Identify which cell holds the provided text, then report its (x, y) central coordinate. 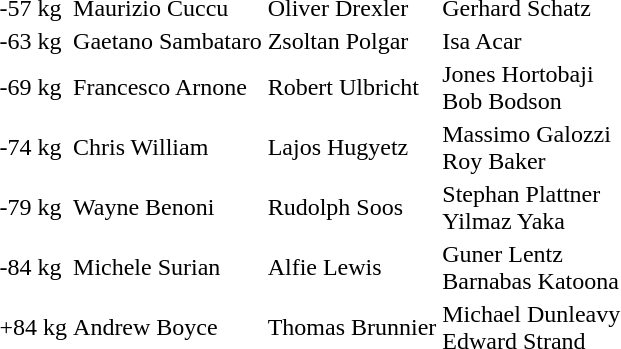
Francesco Arnone (168, 88)
Gaetano Sambataro (168, 41)
Michele Surian (168, 268)
Chris William (168, 148)
Rudolph Soos (352, 208)
Alfie Lewis (352, 268)
Robert Ulbricht (352, 88)
Wayne Benoni (168, 208)
Zsoltan Polgar (352, 41)
Lajos Hugyetz (352, 148)
